Detect which cell encompasses the target text, then output its [X, Y] center coordinate. 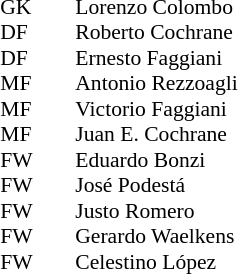
Eduardo Bonzi [156, 160]
Roberto Cochrane [156, 33]
Victorio Faggiani [156, 109]
Justo Romero [156, 211]
José Podestá [156, 185]
Ernesto Faggiani [156, 58]
Antonio Rezzoagli [156, 83]
Gerardo Waelkens [156, 237]
Juan E. Cochrane [156, 135]
